Determine the [X, Y] coordinate at the center of the cell enclosing the given text.  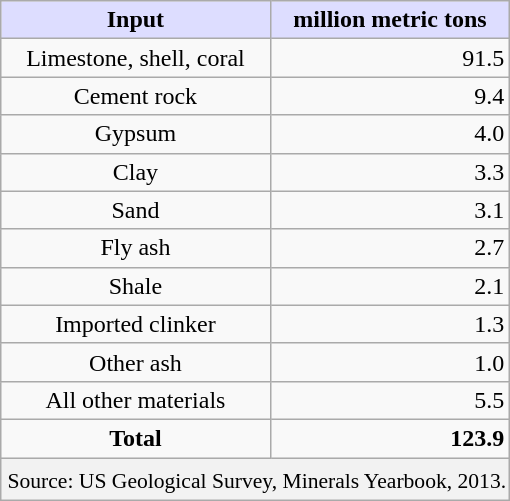
Total [136, 438]
2.1 [390, 286]
All other materials [136, 400]
4.0 [390, 134]
Imported clinker [136, 324]
5.5 [390, 400]
2.7 [390, 248]
Fly ash [136, 248]
Shale [136, 286]
1.3 [390, 324]
3.1 [390, 210]
1.0 [390, 362]
Other ash [136, 362]
123.9 [390, 438]
Limestone, shell, coral [136, 58]
91.5 [390, 58]
million metric tons [390, 20]
Source: US Geological Survey, Minerals Yearbook, 2013. [256, 479]
Sand [136, 210]
Cement rock [136, 96]
Clay [136, 172]
9.4 [390, 96]
Gypsum [136, 134]
Input [136, 20]
3.3 [390, 172]
